Capture the cell that displays the provided text and extract its [X, Y] central coordinate. 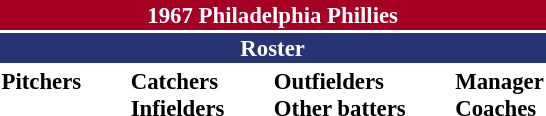
1967 Philadelphia Phillies [272, 15]
Roster [272, 48]
